Provide the [X, Y] coordinate of the cell's center where the given text is located.  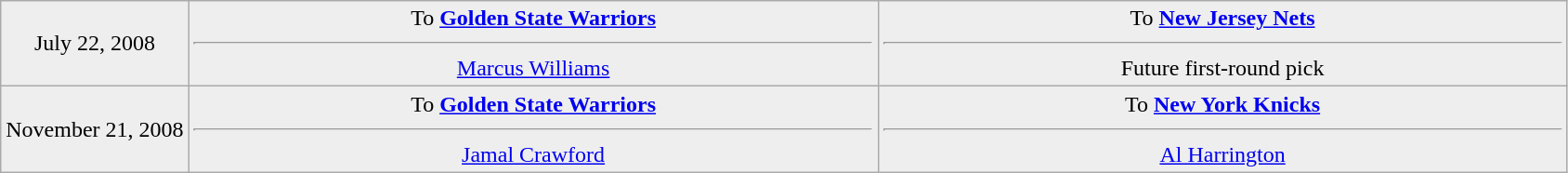
July 22, 2008 [95, 44]
To New York KnicksAl Harrington [1222, 129]
November 21, 2008 [95, 129]
To New Jersey NetsFuture first-round pick [1222, 44]
To Golden State WarriorsMarcus Williams [533, 44]
To Golden State WarriorsJamal Crawford [533, 129]
